Extract the (X, Y) coordinate from the center of the cell holding the provided text.  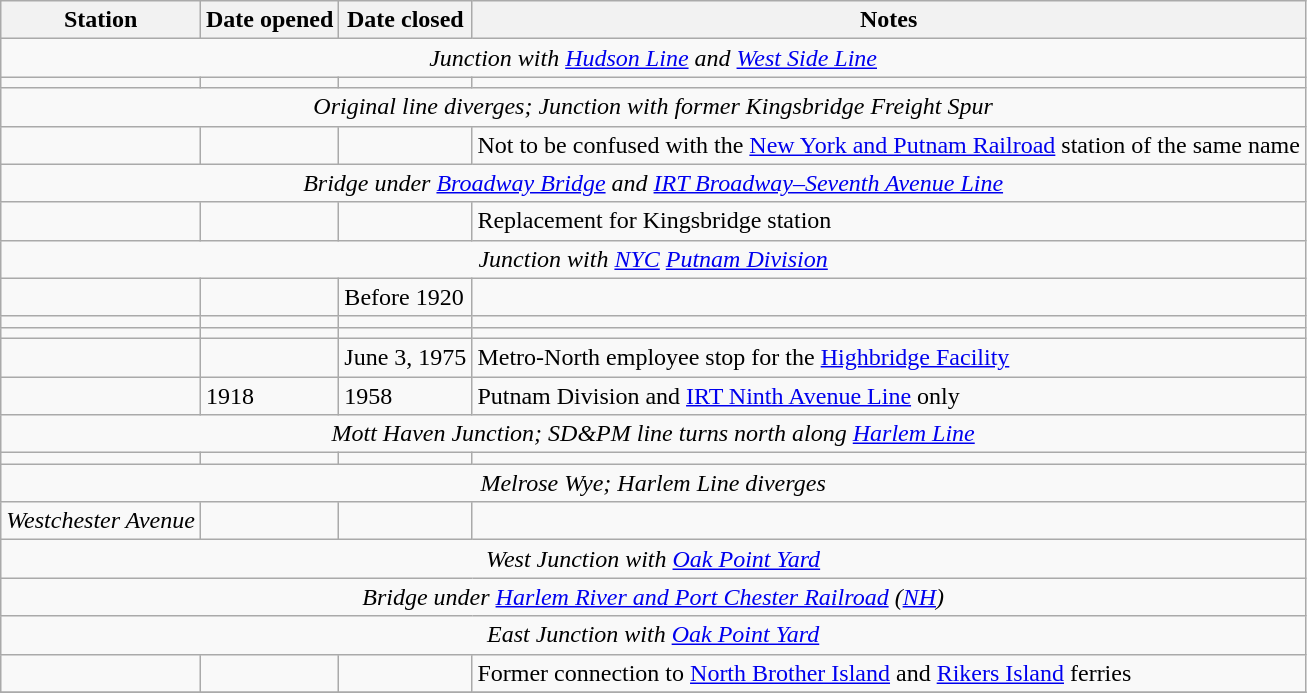
Not to be confused with the New York and Putnam Railroad station of the same name (889, 145)
Metro-North employee stop for the Highbridge Facility (889, 357)
Bridge under Harlem River and Port Chester Railroad (NH) (654, 597)
Westchester Avenue (101, 521)
June 3, 1975 (406, 357)
Date opened (269, 20)
Mott Haven Junction; SD&PM line turns north along Harlem Line (654, 434)
1958 (406, 395)
Notes (889, 20)
East Junction with Oak Point Yard (654, 635)
Station (101, 20)
West Junction with Oak Point Yard (654, 559)
Former connection to North Brother Island and Rikers Island ferries (889, 673)
Replacement for Kingsbridge station (889, 221)
Before 1920 (406, 297)
Original line diverges; Junction with former Kingsbridge Freight Spur (654, 107)
1918 (269, 395)
Putnam Division and IRT Ninth Avenue Line only (889, 395)
Date closed (406, 20)
Junction with NYC Putnam Division (654, 259)
Junction with Hudson Line and West Side Line (654, 58)
Bridge under Broadway Bridge and IRT Broadway–Seventh Avenue Line (654, 183)
Melrose Wye; Harlem Line diverges (654, 483)
